Capture the cell that displays the provided text and extract its (x, y) central coordinate. 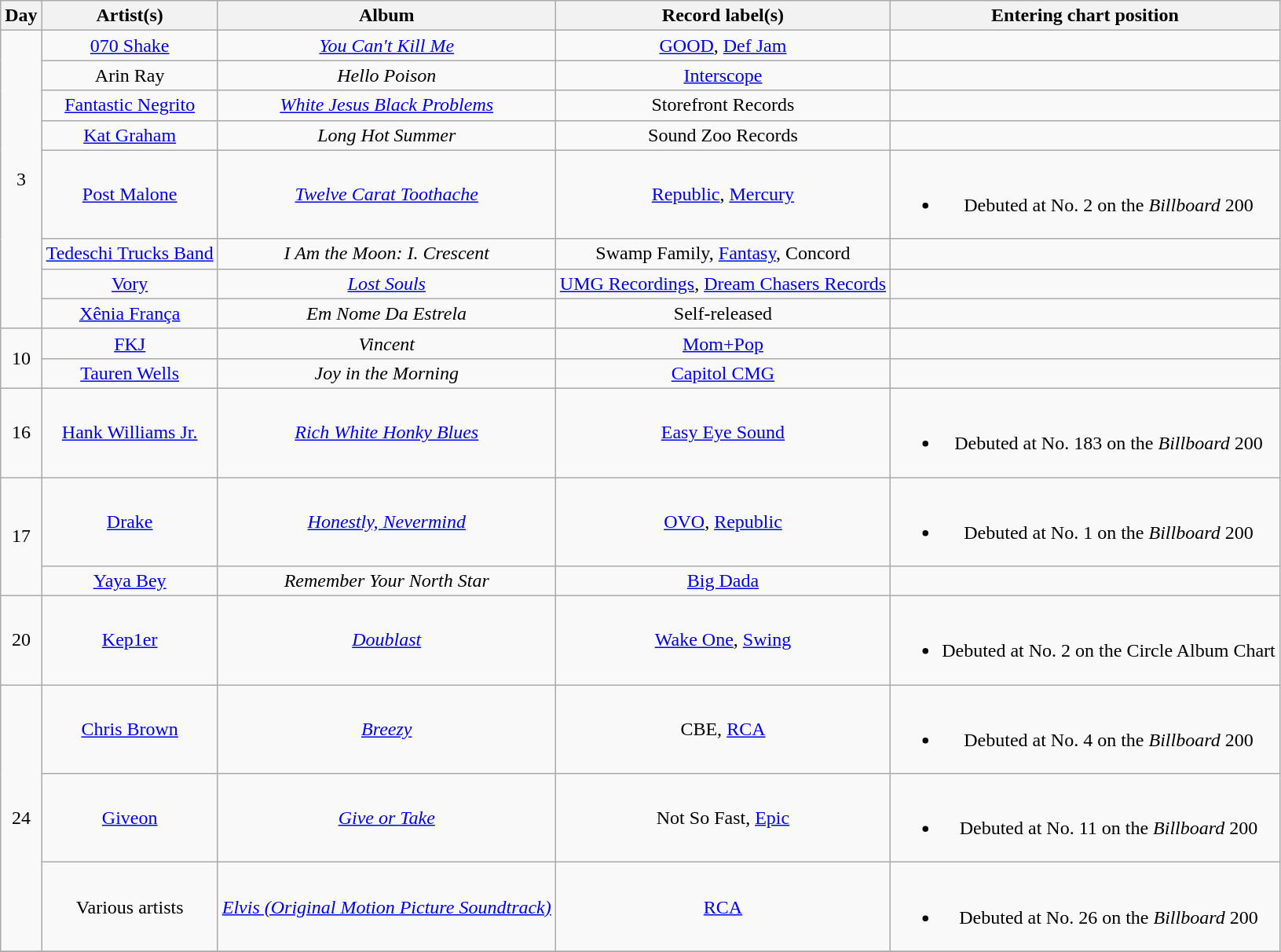
Day (21, 16)
16 (21, 432)
Drake (130, 522)
Big Dada (723, 581)
10 (21, 358)
Debuted at No. 26 on the Billboard 200 (1085, 906)
FKJ (130, 343)
GOOD, Def Jam (723, 46)
Capitol CMG (723, 373)
Artist(s) (130, 16)
Vory (130, 284)
Giveon (130, 818)
20 (21, 641)
Kat Graham (130, 135)
070 Shake (130, 46)
Elvis (Original Motion Picture Soundtrack) (386, 906)
Debuted at No. 2 on the Circle Album Chart (1085, 641)
Various artists (130, 906)
Xênia França (130, 313)
Hank Williams Jr. (130, 432)
Chris Brown (130, 729)
Kep1er (130, 641)
RCA (723, 906)
Storefront Records (723, 105)
UMG Recordings, Dream Chasers Records (723, 284)
Hello Poison (386, 75)
Debuted at No. 2 on the Billboard 200 (1085, 195)
Em Nome Da Estrela (386, 313)
CBE, RCA (723, 729)
Remember Your North Star (386, 581)
Twelve Carat Toothache (386, 195)
Wake One, Swing (723, 641)
Sound Zoo Records (723, 135)
Not So Fast, Epic (723, 818)
Swamp Family, Fantasy, Concord (723, 254)
Honestly, Nevermind (386, 522)
OVO, Republic (723, 522)
Debuted at No. 1 on the Billboard 200 (1085, 522)
Tedeschi Trucks Band (130, 254)
Album (386, 16)
Post Malone (130, 195)
Interscope (723, 75)
Mom+Pop (723, 343)
White Jesus Black Problems (386, 105)
17 (21, 537)
Breezy (386, 729)
Vincent (386, 343)
Doublast (386, 641)
Lost Souls (386, 284)
Self-released (723, 313)
Arin Ray (130, 75)
3 (21, 180)
Debuted at No. 183 on the Billboard 200 (1085, 432)
You Can't Kill Me (386, 46)
Yaya Bey (130, 581)
Joy in the Morning (386, 373)
Record label(s) (723, 16)
Fantastic Negrito (130, 105)
Give or Take (386, 818)
Debuted at No. 11 on the Billboard 200 (1085, 818)
Debuted at No. 4 on the Billboard 200 (1085, 729)
Republic, Mercury (723, 195)
Rich White Honky Blues (386, 432)
Easy Eye Sound (723, 432)
Tauren Wells (130, 373)
Entering chart position (1085, 16)
Long Hot Summer (386, 135)
I Am the Moon: I. Crescent (386, 254)
24 (21, 818)
